From the cell containing the given text, extract its center point as (x, y) coordinate. 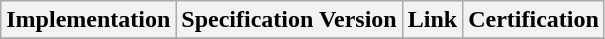
Implementation (88, 20)
Certification (534, 20)
Specification Version (289, 20)
Link (432, 20)
